For the text-containing cell, return its midpoint in [x, y] coordinate format. 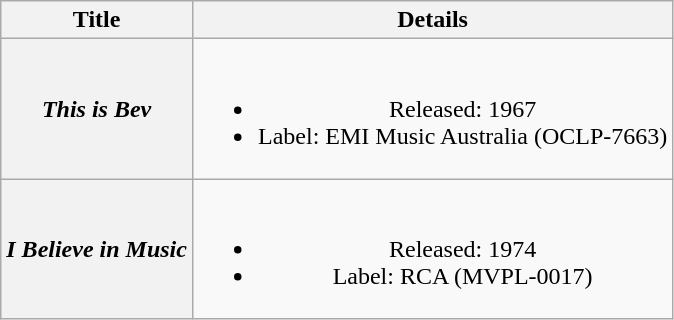
Released: 1974Label: RCA (MVPL-0017) [432, 249]
Released: 1967Label: EMI Music Australia (OCLP-7663) [432, 109]
This is Bev [97, 109]
I Believe in Music [97, 249]
Details [432, 20]
Title [97, 20]
